Search for the cell housing the specified text and yield its [X, Y] center coordinate. 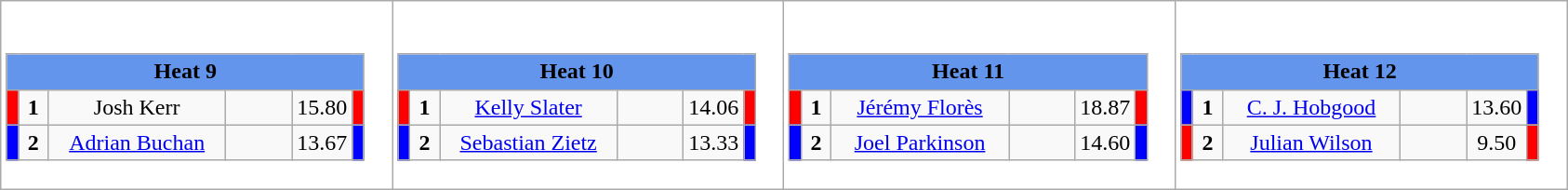
Jérémy Florès [921, 107]
13.67 [322, 142]
13.33 [714, 142]
Heat 11 1 Jérémy Florès 18.87 2 Joel Parkinson 14.60 [980, 95]
14.60 [1105, 142]
Josh Kerr [138, 107]
Heat 12 1 C. J. Hobgood 13.60 2 Julian Wilson 9.50 [1371, 95]
15.80 [322, 107]
Sebastian Zietz [528, 142]
Heat 10 [577, 72]
Heat 9 [185, 72]
9.50 [1497, 142]
Julian Wilson [1311, 142]
C. J. Hobgood [1311, 107]
18.87 [1105, 107]
Joel Parkinson [921, 142]
Heat 10 1 Kelly Slater 14.06 2 Sebastian Zietz 13.33 [588, 95]
Adrian Buchan [138, 142]
Heat 11 [968, 72]
14.06 [714, 107]
Kelly Slater [528, 107]
Heat 12 [1360, 72]
Heat 9 1 Josh Kerr 15.80 2 Adrian Buchan 13.67 [197, 95]
13.60 [1497, 107]
